Detect which cell encompasses the target text, then output its (X, Y) center coordinate. 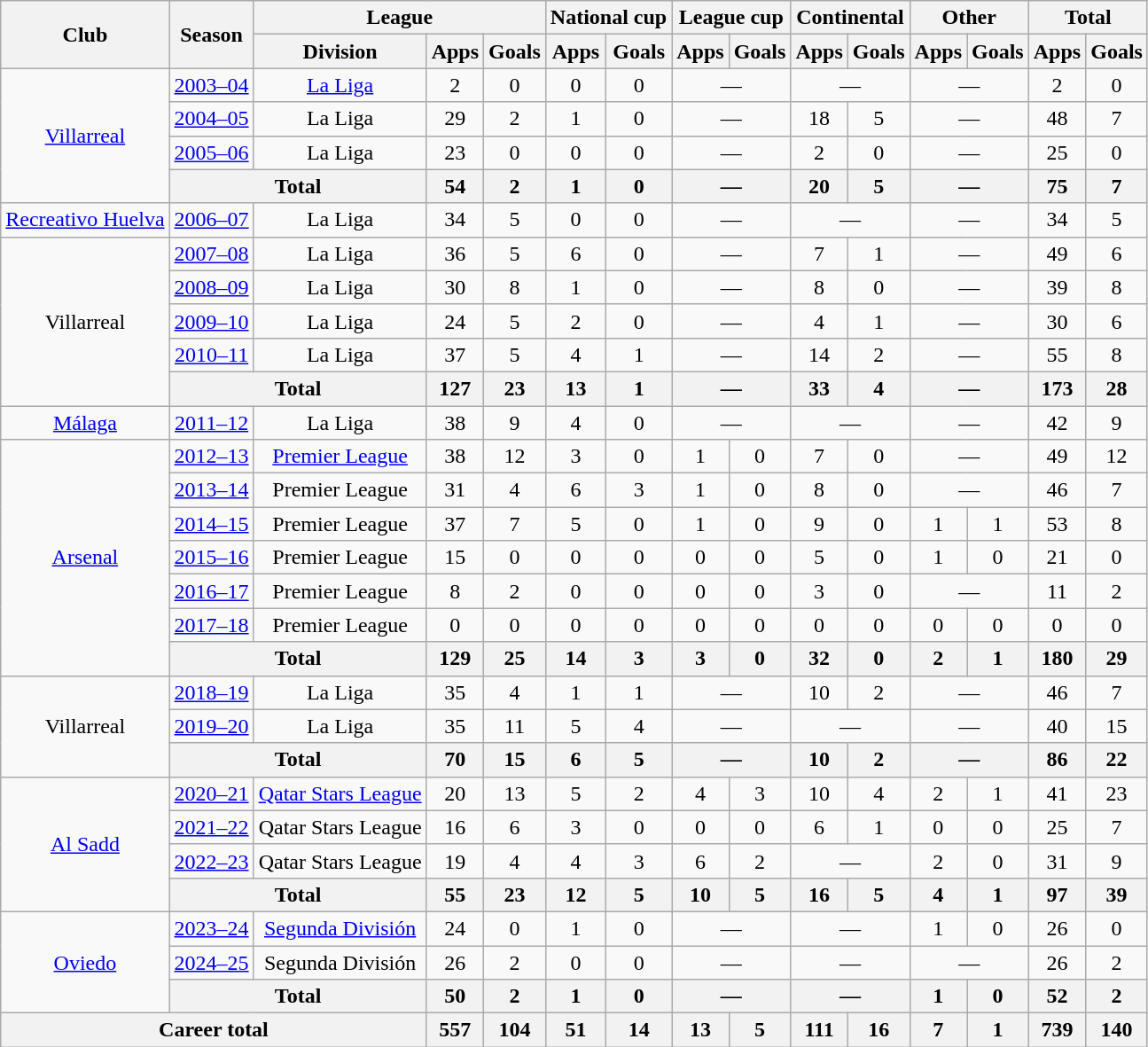
2004–05 (211, 119)
2018–19 (211, 692)
National cup (608, 18)
557 (455, 1030)
2008–09 (211, 287)
2019–20 (211, 726)
2014–15 (211, 524)
180 (1057, 659)
48 (1057, 119)
Club (85, 35)
Arsenal (85, 558)
33 (819, 388)
18 (819, 119)
Málaga (85, 423)
42 (1057, 423)
54 (455, 186)
Season (211, 35)
70 (455, 760)
21 (1057, 558)
173 (1057, 388)
51 (575, 1030)
2015–16 (211, 558)
2017–18 (211, 625)
19 (455, 861)
127 (455, 388)
140 (1117, 1030)
League (399, 18)
22 (1117, 760)
2011–12 (211, 423)
104 (515, 1030)
86 (1057, 760)
2009–10 (211, 321)
52 (1057, 996)
50 (455, 996)
2023–24 (211, 928)
2021–22 (211, 827)
2016–17 (211, 591)
32 (819, 659)
Division (340, 51)
2007–08 (211, 254)
111 (819, 1030)
2005–06 (211, 152)
Other (969, 18)
2012–13 (211, 457)
40 (1057, 726)
2010–11 (211, 355)
97 (1057, 895)
75 (1057, 186)
739 (1057, 1030)
2020–21 (211, 793)
2003–04 (211, 85)
2022–23 (211, 861)
129 (455, 659)
41 (1057, 793)
2024–25 (211, 962)
Oviedo (85, 962)
Recreativo Huelva (85, 220)
28 (1117, 388)
League cup (731, 18)
Continental (850, 18)
2006–07 (211, 220)
Career total (214, 1030)
53 (1057, 524)
Al Sadd (85, 844)
36 (455, 254)
2013–14 (211, 490)
